Provide the [x, y] coordinate of the cell's center where the given text is located.  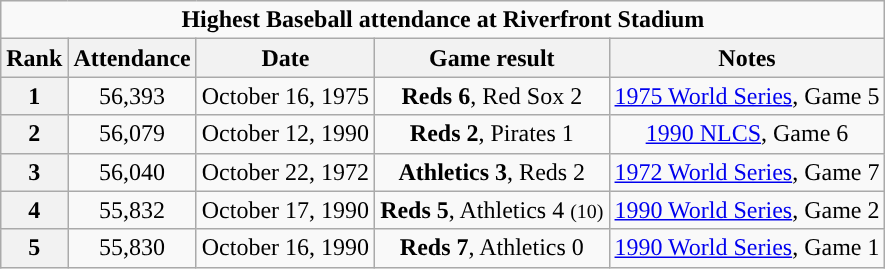
3 [34, 172]
Notes [747, 58]
56,079 [132, 134]
1972 World Series, Game 7 [747, 172]
5 [34, 248]
1990 NLCS, Game 6 [747, 134]
Reds 2, Pirates 1 [492, 134]
October 16, 1990 [285, 248]
1975 World Series, Game 5 [747, 96]
Highest Baseball attendance at Riverfront Stadium [443, 20]
October 16, 1975 [285, 96]
1990 World Series, Game 2 [747, 210]
4 [34, 210]
October 17, 1990 [285, 210]
56,393 [132, 96]
Athletics 3, Reds 2 [492, 172]
Attendance [132, 58]
55,830 [132, 248]
2 [34, 134]
Date [285, 58]
Reds 7, Athletics 0 [492, 248]
October 12, 1990 [285, 134]
55,832 [132, 210]
Reds 6, Red Sox 2 [492, 96]
Game result [492, 58]
1990 World Series, Game 1 [747, 248]
Reds 5, Athletics 4 (10) [492, 210]
56,040 [132, 172]
October 22, 1972 [285, 172]
Rank [34, 58]
1 [34, 96]
